Output the [X, Y] coordinate of the center of the cell containing the given text.  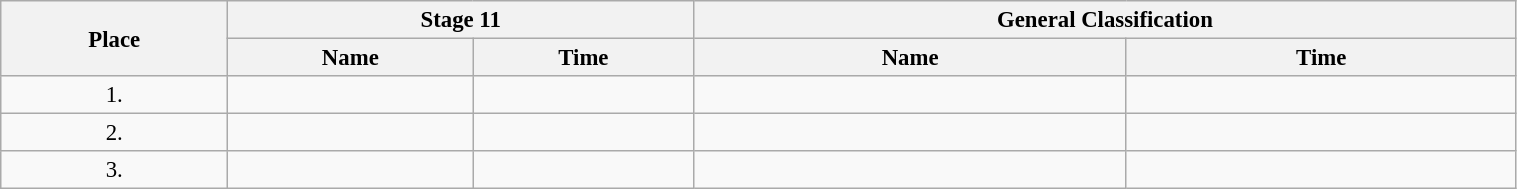
1. [114, 95]
Stage 11 [461, 20]
3. [114, 170]
Place [114, 38]
General Classification [1105, 20]
2. [114, 133]
